Detect which cell encompasses the target text, then output its (X, Y) center coordinate. 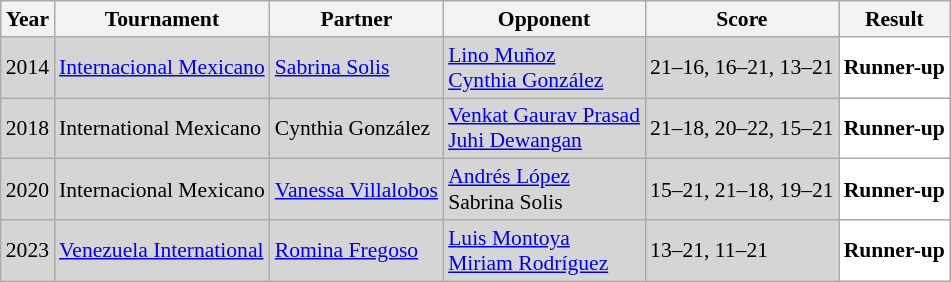
Cynthia González (356, 128)
Vanessa Villalobos (356, 190)
2023 (28, 250)
21–16, 16–21, 13–21 (742, 68)
Luis Montoya Miriam Rodríguez (544, 250)
Score (742, 19)
Lino Muñoz Cynthia González (544, 68)
13–21, 11–21 (742, 250)
Sabrina Solis (356, 68)
2018 (28, 128)
Tournament (162, 19)
Andrés López Sabrina Solis (544, 190)
Partner (356, 19)
21–18, 20–22, 15–21 (742, 128)
2014 (28, 68)
15–21, 21–18, 19–21 (742, 190)
Venkat Gaurav Prasad Juhi Dewangan (544, 128)
Venezuela International (162, 250)
International Mexicano (162, 128)
2020 (28, 190)
Romina Fregoso (356, 250)
Result (894, 19)
Year (28, 19)
Opponent (544, 19)
